Identify which cell holds the provided text, then report its (X, Y) central coordinate. 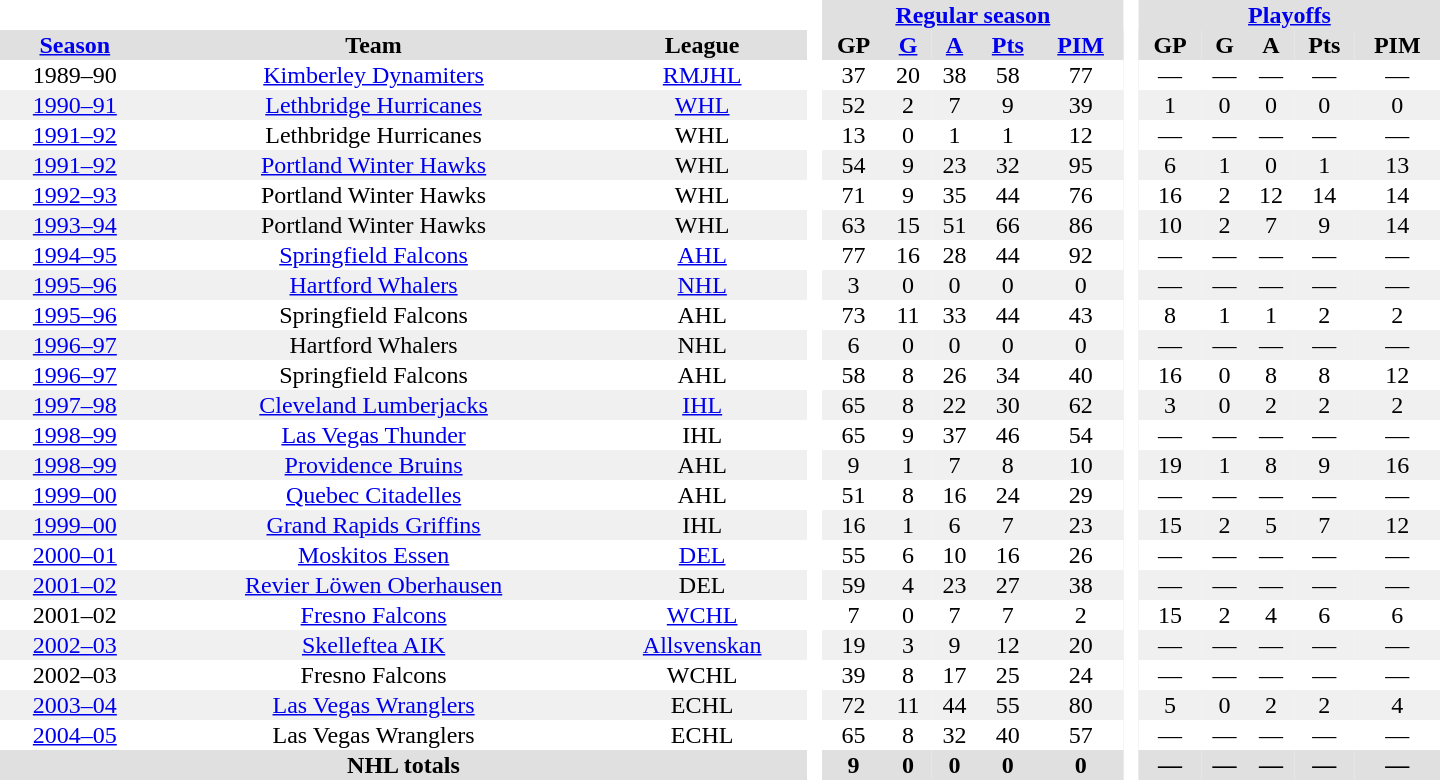
86 (1080, 225)
80 (1080, 705)
66 (1008, 225)
62 (1080, 405)
Playoffs (1290, 15)
2003–04 (75, 705)
Team (374, 45)
92 (1080, 255)
1990–91 (75, 105)
Quebec Citadelles (374, 495)
1993–94 (75, 225)
52 (854, 105)
73 (854, 315)
34 (1008, 375)
22 (954, 405)
Skelleftea AIK (374, 645)
1989–90 (75, 75)
17 (954, 675)
27 (1008, 585)
2000–01 (75, 555)
30 (1008, 405)
29 (1080, 495)
59 (854, 585)
Grand Rapids Griffins (374, 525)
43 (1080, 315)
28 (954, 255)
Kimberley Dynamiters (374, 75)
1992–93 (75, 195)
25 (1008, 675)
35 (954, 195)
League (702, 45)
Providence Bruins (374, 465)
95 (1080, 165)
Moskitos Essen (374, 555)
2004–05 (75, 735)
Regular season (972, 15)
Revier Löwen Oberhausen (374, 585)
63 (854, 225)
46 (1008, 435)
71 (854, 195)
1997–98 (75, 405)
NHL totals (404, 765)
Season (75, 45)
1994–95 (75, 255)
Allsvenskan (702, 645)
Cleveland Lumberjacks (374, 405)
Las Vegas Thunder (374, 435)
72 (854, 705)
RMJHL (702, 75)
57 (1080, 735)
33 (954, 315)
76 (1080, 195)
